Extract the (X, Y) coordinate from the center of the cell holding the provided text.  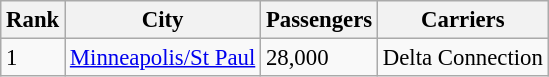
Delta Connection (462, 58)
Rank (33, 20)
28,000 (320, 58)
Carriers (462, 20)
Passengers (320, 20)
Minneapolis/St Paul (163, 58)
1 (33, 58)
City (163, 20)
